Output the [X, Y] coordinate of the center of the cell containing the given text.  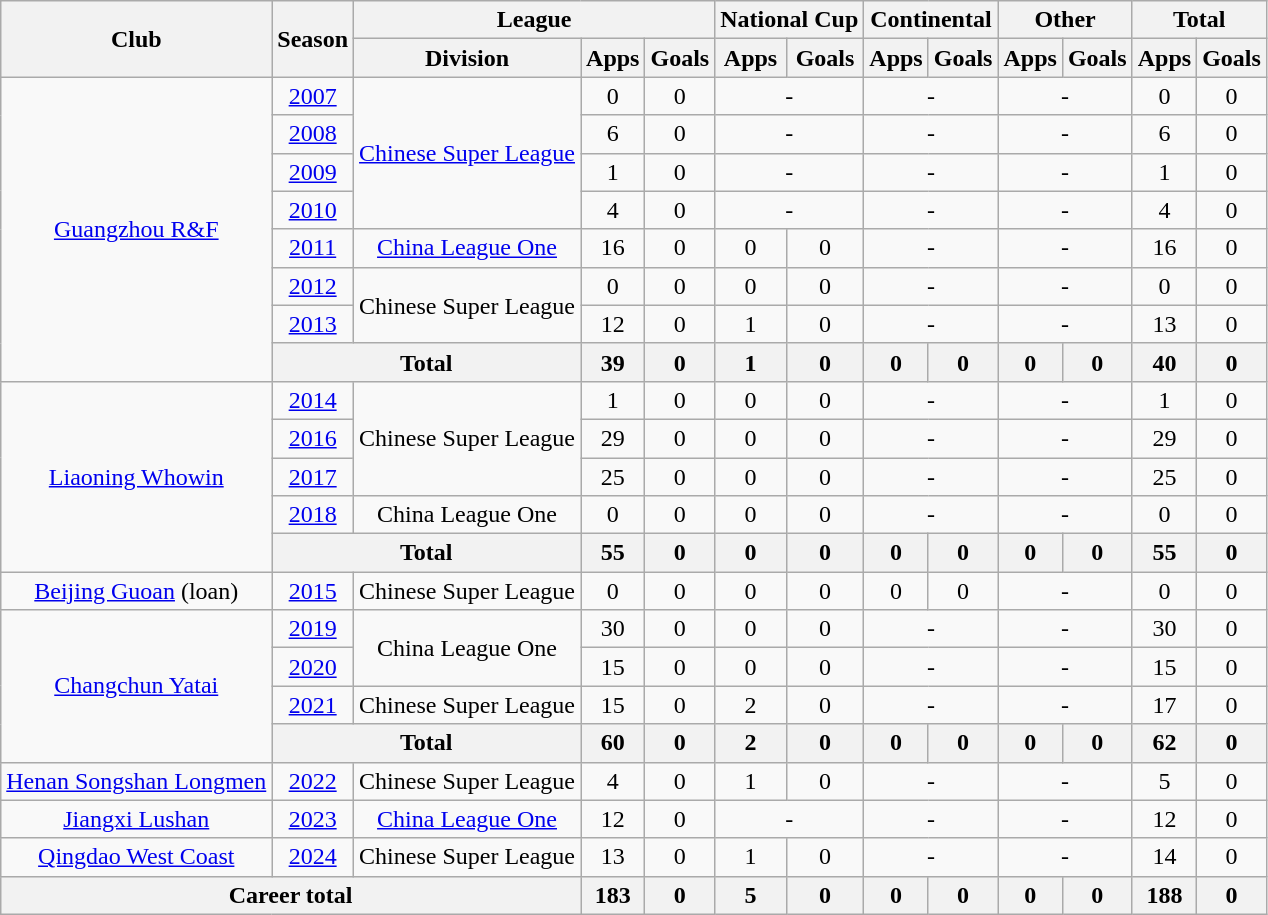
2014 [313, 400]
League [534, 20]
Other [1065, 20]
2013 [313, 324]
2023 [313, 819]
2017 [313, 477]
Season [313, 39]
2024 [313, 857]
Henan Songshan Longmen [136, 781]
Changchun Yatai [136, 686]
Beijing Guoan (loan) [136, 591]
Jiangxi Lushan [136, 819]
183 [613, 895]
2012 [313, 286]
2009 [313, 172]
Qingdao West Coast [136, 857]
2019 [313, 629]
2021 [313, 705]
14 [1164, 857]
2011 [313, 248]
39 [613, 362]
2010 [313, 210]
Career total [291, 895]
2020 [313, 667]
2008 [313, 134]
60 [613, 743]
Division [468, 58]
40 [1164, 362]
2022 [313, 781]
National Cup [790, 20]
2018 [313, 515]
2007 [313, 96]
188 [1164, 895]
Liaoning Whowin [136, 476]
Continental [931, 20]
Guangzhou R&F [136, 229]
62 [1164, 743]
Club [136, 39]
2015 [313, 591]
2016 [313, 438]
17 [1164, 705]
